Determine the [x, y] coordinate at the center of the cell enclosing the given text.  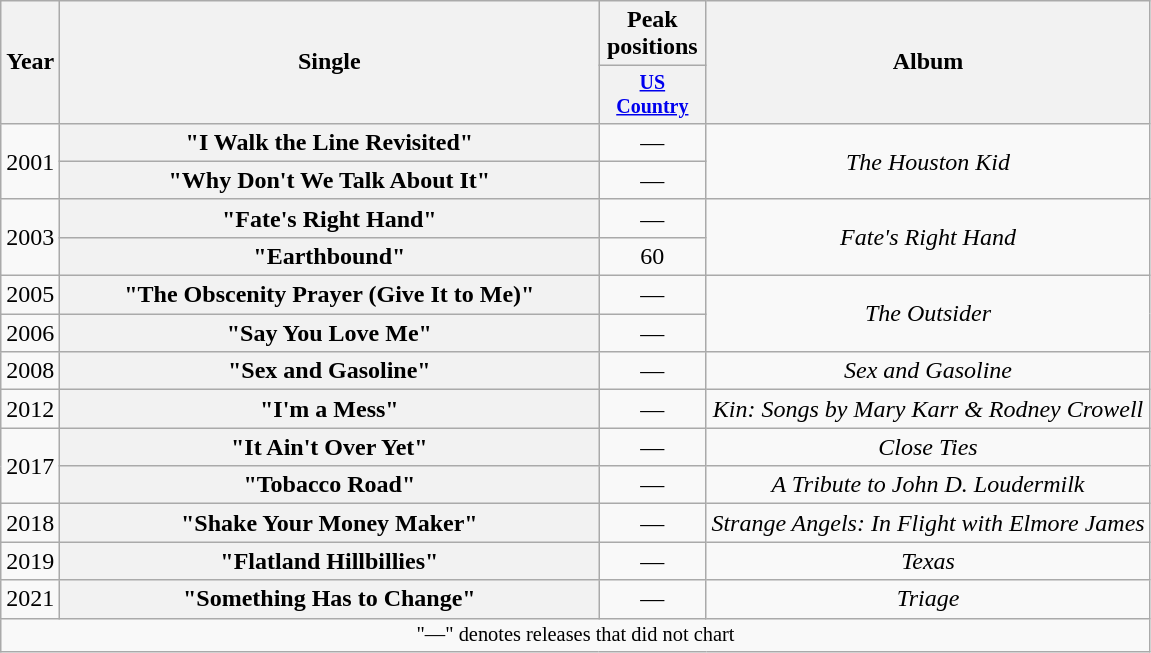
The Houston Kid [928, 161]
Album [928, 62]
Close Ties [928, 447]
2018 [30, 523]
Fate's Right Hand [928, 237]
"Shake Your Money Maker" [330, 523]
"Tobacco Road" [330, 485]
2008 [30, 371]
"Flatland Hillbillies" [330, 561]
"Fate's Right Hand" [330, 218]
Texas [928, 561]
"Sex and Gasoline" [330, 371]
2021 [30, 599]
US Country [652, 94]
60 [652, 256]
2003 [30, 237]
Single [330, 62]
"It Ain't Over Yet" [330, 447]
"Earthbound" [330, 256]
"The Obscenity Prayer (Give It to Me)" [330, 295]
Strange Angels: In Flight with Elmore James [928, 523]
"Something Has to Change" [330, 599]
"Say You Love Me" [330, 333]
Kin: Songs by Mary Karr & Rodney Crowell [928, 409]
The Outsider [928, 314]
2006 [30, 333]
A Tribute to John D. Loudermilk [928, 485]
2005 [30, 295]
Year [30, 62]
"Why Don't We Talk About It" [330, 180]
"—" denotes releases that did not chart [576, 635]
2012 [30, 409]
Peak positions [652, 34]
Sex and Gasoline [928, 371]
2019 [30, 561]
2001 [30, 161]
"I Walk the Line Revisited" [330, 142]
Triage [928, 599]
2017 [30, 466]
"I'm a Mess" [330, 409]
